Output the [X, Y] coordinate of the center of the cell containing the given text.  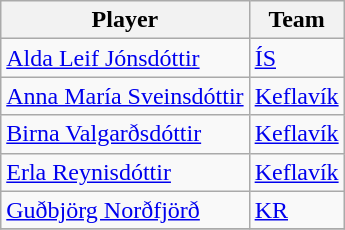
ÍS [296, 58]
Anna María Sveinsdóttir [125, 96]
Birna Valgarðsdóttir [125, 134]
Player [125, 20]
KR [296, 210]
Guðbjörg Norðfjörð [125, 210]
Erla Reynisdóttir [125, 172]
Alda Leif Jónsdóttir [125, 58]
Team [296, 20]
